Scan for the cell matching the given text and deliver its (x, y) coordinate at center. 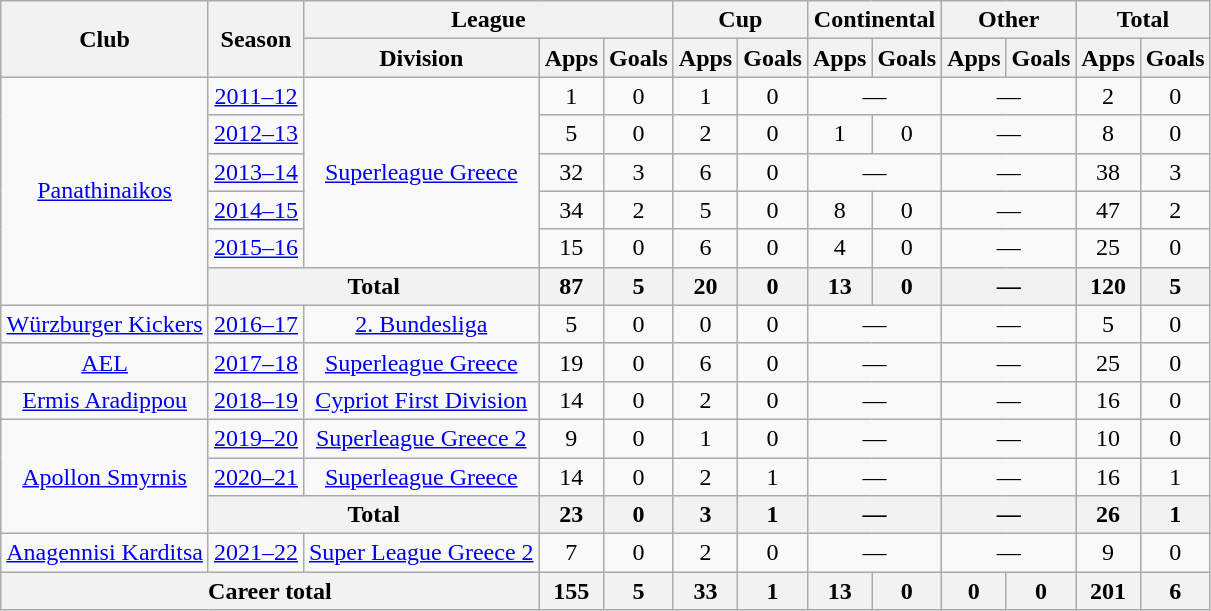
2. Bundesliga (421, 324)
Continental (874, 20)
2013–14 (256, 172)
26 (1108, 515)
32 (571, 172)
Panathinaikos (105, 191)
87 (571, 286)
38 (1108, 172)
2011–12 (256, 96)
Ermis Aradippou (105, 400)
2019–20 (256, 438)
19 (571, 362)
2018–19 (256, 400)
League (488, 20)
120 (1108, 286)
201 (1108, 591)
Career total (270, 591)
7 (571, 553)
2017–18 (256, 362)
34 (571, 210)
Club (105, 39)
2015–16 (256, 248)
2021–22 (256, 553)
2020–21 (256, 477)
Other (1009, 20)
10 (1108, 438)
Season (256, 39)
AEL (105, 362)
Superleague Greece 2 (421, 438)
Division (421, 58)
Cup (740, 20)
4 (839, 248)
2012–13 (256, 134)
Cypriot First Division (421, 400)
Anagennisi Karditsa (105, 553)
155 (571, 591)
2016–17 (256, 324)
Apollon Smyrnis (105, 476)
15 (571, 248)
Super League Greece 2 (421, 553)
2014–15 (256, 210)
23 (571, 515)
Würzburger Kickers (105, 324)
33 (705, 591)
47 (1108, 210)
20 (705, 286)
